Provide the (X, Y) coordinate of the cell's center where the given text is located.  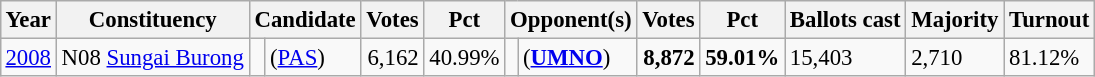
N08 Sungai Burong (152, 57)
81.12% (1050, 57)
Year (28, 20)
Candidate (305, 20)
2,710 (955, 57)
59.01% (742, 57)
Constituency (152, 20)
Turnout (1050, 20)
6,162 (392, 57)
Opponent(s) (571, 20)
2008 (28, 57)
15,403 (844, 57)
(PAS) (313, 57)
8,872 (668, 57)
(UMNO) (578, 57)
Majority (955, 20)
40.99% (464, 57)
Ballots cast (844, 20)
